Search for the cell housing the specified text and yield its [x, y] center coordinate. 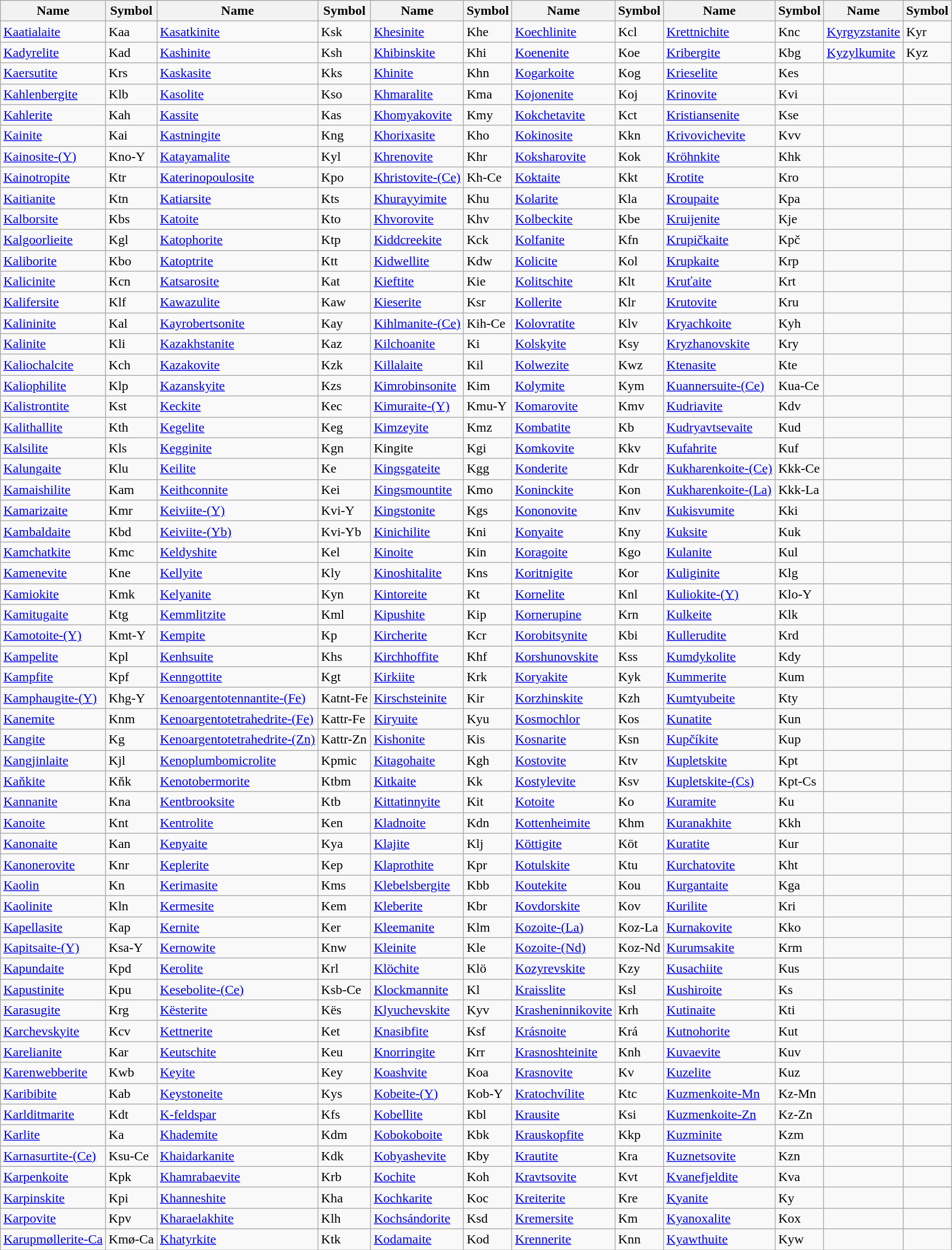
Koe [639, 53]
Kukharenkoite-(Ce) [719, 469]
Kur [799, 844]
Kudriavite [719, 406]
Kct [639, 115]
Ky [799, 1197]
Kleberite [417, 906]
Kozoite-(Nd) [564, 948]
Koksharovite [564, 156]
Kzk [344, 365]
Kuramite [719, 802]
Kapellasite [53, 927]
Khv [487, 219]
Keystoneite [237, 1094]
Kaolinite [53, 906]
Ker [344, 927]
Ku [799, 802]
Kva [799, 1177]
Kar [131, 1052]
Kpf [131, 677]
Krettnichite [719, 32]
Kingite [417, 448]
Khanneshite [237, 1197]
Kupčíkite [719, 740]
Kës [344, 1010]
Keiviite-(Yb) [237, 531]
Kaersutite [53, 73]
Kli [131, 344]
Kullerudite [719, 636]
Kamenevite [53, 573]
Kyrgyzstanite [863, 32]
Khrenovite [417, 156]
Kayrobertsonite [237, 323]
Kitkaite [417, 781]
Karibibite [53, 1094]
Kieftite [417, 282]
Ks [799, 990]
Korshunovskite [564, 656]
Kno-Y [131, 156]
Kzs [344, 386]
Kym [639, 386]
Kab [131, 1094]
Kos [639, 719]
Köttigite [564, 844]
Kla [639, 198]
Kanonerovite [53, 864]
Koj [639, 94]
Karchevskyite [53, 1031]
Kaskasite [237, 73]
Kieserite [417, 303]
Kegelite [237, 427]
Ksr [487, 303]
Kna [131, 802]
Kassite [237, 115]
Kun [799, 719]
Kls [131, 448]
Kogarkoite [564, 73]
Kbk [487, 1135]
Kts [344, 198]
Kaliochalcite [53, 365]
Kenngottite [237, 677]
Krt [799, 282]
Karnasurtite-(Ce) [53, 1156]
Kv [639, 1073]
Kawazulite [237, 303]
Kpi [131, 1197]
Kochkarite [417, 1197]
Koc [487, 1197]
Konyaite [564, 531]
Kpd [131, 969]
Karpinskite [53, 1197]
Kvt [639, 1177]
Koutekite [564, 885]
Kurchatovite [719, 864]
Kre [639, 1197]
Kh-Ce [487, 177]
Khr [487, 156]
Kamchatkite [53, 552]
Kud [799, 427]
Kml [344, 615]
Katerinopoulosite [237, 177]
Knh [639, 1052]
Kuk [799, 531]
Kutnohorite [719, 1031]
Keiviite-(Y) [237, 510]
Kpu [131, 990]
Koashvite [417, 1073]
Kma [487, 94]
Kňk [131, 781]
Kpo [344, 177]
Ktbm [344, 781]
Kreiterite [564, 1197]
Kyn [344, 594]
Kudryavtsevaite [719, 427]
Khristovite-(Ce) [417, 177]
Ksl [639, 990]
Kto [344, 219]
Kep [344, 864]
Kurnakovite [719, 927]
Kaatialaite [53, 32]
Km [639, 1218]
Kg [131, 740]
Kenhsuite [237, 656]
Klh [344, 1218]
Komkovite [564, 448]
Kashinite [237, 53]
Kkn [639, 136]
Klf [131, 303]
Kaz [344, 344]
Kremersite [564, 1218]
Kuz [799, 1073]
Khibinskite [417, 53]
Ksv [639, 781]
Kuzelite [719, 1073]
Kjl [131, 760]
Knl [639, 594]
Ken [344, 823]
Kochsándorite [417, 1218]
Kip [487, 615]
Kad [131, 53]
Kanemite [53, 719]
Katoite [237, 219]
Kir [487, 698]
Karenwebberite [53, 1073]
Kp [344, 636]
Kas [344, 115]
Kolitschite [564, 282]
Krauskopfite [564, 1135]
Kombatite [564, 427]
Kerimasite [237, 885]
Ktg [131, 615]
Krh [639, 1010]
Klo-Y [799, 594]
Knm [131, 719]
Khesinite [417, 32]
Kle [487, 948]
Kdw [487, 261]
Kmr [131, 510]
Knr [131, 864]
Katoptrite [237, 261]
Krb [344, 1177]
Kgh [487, 760]
Khf [487, 656]
Kolymite [564, 386]
Kesebolite-(Ce) [237, 990]
Kanonaite [53, 844]
Kettnerite [237, 1031]
Kutinaite [719, 1010]
Kpv [131, 1218]
Klm [487, 927]
Kirkiite [417, 677]
Kolfanite [564, 240]
Kkh [799, 823]
Kaňkite [53, 781]
Keu [344, 1052]
Krotite [719, 177]
Kelyanite [237, 594]
Krupičkaite [719, 240]
Kyawthuite [719, 1239]
Kel [344, 552]
Kolwezite [564, 365]
Khaidarkanite [237, 1156]
Kon [639, 490]
Kbl [487, 1114]
Kamphaugite-(Y) [53, 698]
Kamiokite [53, 594]
Klockmannite [417, 990]
Kuliokite-(Y) [719, 594]
Kyh [799, 323]
Kan [131, 844]
Kenyaite [237, 844]
Ktb [344, 802]
Khk [799, 156]
Kimuraite-(Y) [417, 406]
Khurayyimite [417, 198]
Knn [639, 1239]
Kou [639, 885]
Kittatinnyite [417, 802]
Kzn [799, 1156]
Kbb [487, 885]
Krk [487, 677]
Ksd [487, 1218]
Kladnoite [417, 823]
Kerolite [237, 969]
Kgo [639, 552]
Kyz [927, 53]
Krm [799, 948]
Kryachkoite [719, 323]
Kdm [344, 1135]
Kny [639, 531]
Kcv [131, 1031]
Kra [639, 1156]
Kurilite [719, 906]
Knc [799, 32]
Kotulskite [564, 864]
Köt [639, 844]
Klr [639, 303]
Kam [131, 490]
Kryzhanovskite [719, 344]
Krá [639, 1031]
Kamaishilite [53, 490]
Kazakovite [237, 365]
Khs [344, 656]
Kdv [799, 406]
Kvv [799, 136]
Kyu [487, 719]
Khorixasite [417, 136]
Kattr-Fe [344, 719]
Kro [799, 177]
Kotoite [564, 802]
Ke [344, 469]
Krinovite [719, 94]
Krn [639, 615]
Knw [344, 948]
Khi [487, 53]
Kirchhoffite [417, 656]
Kth [131, 427]
Koechlinite [564, 32]
Kob-Y [487, 1094]
Kodamaite [417, 1239]
Katnt-Fe [344, 698]
Kasatkinite [237, 32]
Knasibfite [417, 1031]
Kidwellite [417, 261]
Kalifersite [53, 303]
Keilite [237, 469]
Kpk [131, 1177]
Kmy [487, 115]
Kuannersuite-(Ce) [719, 386]
Kkk-Ce [799, 469]
Kya [344, 844]
Kuratite [719, 844]
Kry [799, 344]
Kozyrevskite [564, 969]
Kmk [131, 594]
Kobellite [417, 1114]
Khm [639, 823]
Kentrolite [237, 823]
Kristiansenite [719, 115]
Kha [344, 1197]
Kanoite [53, 823]
Karupmøllerite-Ca [53, 1239]
Ktp [344, 240]
Kwb [131, 1073]
Kupletskite-(Cs) [719, 781]
Ktt [344, 261]
Kpa [799, 198]
Kpr [487, 864]
Komarovite [564, 406]
Kvanefjeldite [719, 1177]
Kokchetavite [564, 115]
Kuranakhite [719, 823]
Kti [799, 1010]
Kko [799, 927]
Kinoite [417, 552]
Kod [487, 1239]
Kentbrooksite [237, 802]
Kamitugaite [53, 615]
Kolarite [564, 198]
Kadyrelite [53, 53]
Kie [487, 282]
Klj [487, 844]
Ktc [639, 1094]
Kuzminite [719, 1135]
Kattr-Zn [344, 740]
Kalgoorlieite [53, 240]
Kis [487, 740]
Kipushite [417, 615]
Kmu-Y [487, 406]
Koninckite [564, 490]
Kyr [927, 32]
Koktaite [564, 177]
Kitagohaite [417, 760]
Krieselite [719, 73]
Kng [344, 136]
Kyv [487, 1010]
Kgn [344, 448]
Kho [487, 136]
Krasheninnikovite [564, 1010]
Ktenasite [719, 365]
Kruťaite [719, 282]
Kintoreite [417, 594]
Kly [344, 573]
Kumtyubeite [719, 698]
Kimzeyite [417, 427]
Kenoargentotetrahedrite-(Zn) [237, 740]
Ket [344, 1031]
Kapustinite [53, 990]
Kzm [799, 1135]
Kapundaite [53, 969]
Kornerupine [564, 615]
Kupletskite [719, 760]
Khn [487, 73]
Kampelite [53, 656]
Krl [344, 969]
Kim [487, 386]
Kst [131, 406]
Ksh [344, 53]
Krr [487, 1052]
Koa [487, 1073]
Kalungaite [53, 469]
K-feldspar [237, 1114]
Kegginite [237, 448]
Kzy [639, 969]
Ksu-Ce [131, 1156]
Kby [487, 1156]
Kes [799, 73]
Kosmochlor [564, 719]
Kuzmenkoite-Zn [719, 1114]
Keldyshite [237, 552]
Kratochvílite [564, 1094]
Kazanskyite [237, 386]
Koenenite [564, 53]
Kfs [344, 1114]
Kdt [131, 1114]
Kingsgateite [417, 469]
Key [344, 1073]
Kdn [487, 823]
Kul [799, 552]
Ktv [639, 760]
Kimrobinsonite [417, 386]
Kalithallite [53, 427]
Ksy [639, 344]
Kyk [639, 677]
Kannanite [53, 802]
Ksa-Y [131, 948]
Ki [487, 344]
Kruijenite [719, 219]
Kainite [53, 136]
Ktr [131, 177]
Kup [799, 740]
Kolicite [564, 261]
Karelianite [53, 1052]
Kok [639, 156]
Keithconnite [237, 490]
Kbr [487, 906]
Kiryuite [417, 719]
Kuf [799, 448]
Kokinosite [564, 136]
Kumdykolite [719, 656]
Krp [799, 261]
Kks [344, 73]
Kirschsteinite [417, 698]
Kor [639, 573]
Keutschite [237, 1052]
Kovdorskite [564, 906]
Katiarsite [237, 198]
Kte [799, 365]
Kollerite [564, 303]
Keyite [237, 1073]
Kyzylkumite [863, 53]
Kircherite [417, 636]
Klp [131, 386]
Kinoshitalite [417, 573]
Kalistrontite [53, 406]
Kingstonite [417, 510]
Kdy [799, 656]
Kin [487, 552]
Kostylevite [564, 781]
Khademite [237, 1135]
Kpl [131, 656]
Karlditmarite [53, 1114]
Korzhinskite [564, 698]
Kyl [344, 156]
Kvi-Yb [344, 531]
Krutovite [719, 303]
Kangjinlaite [53, 760]
Krupkaite [719, 261]
Kishonite [417, 740]
Kolskyite [564, 344]
Kobeite-(Y) [417, 1094]
Kch [131, 365]
Kdr [639, 469]
Konderite [564, 469]
Kolovratite [564, 323]
Kravtsovite [564, 1177]
Klv [639, 323]
Kojonenite [564, 94]
Kernowite [237, 948]
Kkt [639, 177]
Kenotobermorite [237, 781]
Ktk [344, 1239]
Kcn [131, 282]
Kbs [131, 219]
Kësterite [237, 1010]
Kempite [237, 636]
Kochite [417, 1177]
Klö [487, 969]
Kfn [639, 240]
Kushiroite [719, 990]
Kahlenbergite [53, 94]
Kyanite [719, 1197]
Kosnarite [564, 740]
Kurgantaite [719, 885]
Kalicinite [53, 282]
Kso [344, 94]
Knt [131, 823]
Krivovichevite [719, 136]
Klk [799, 615]
Klu [131, 469]
Kainosite-(Y) [53, 156]
Ka [131, 1135]
Kahlerite [53, 115]
Kenoargentotennantite-(Fe) [237, 698]
Krasnovite [564, 1073]
Khe [487, 32]
Kog [639, 73]
Kht [799, 864]
Krd [799, 636]
Khamrabaevite [237, 1177]
Kit [487, 802]
Kastningite [237, 136]
Kampfite [53, 677]
Knv [639, 510]
Ksn [639, 740]
Kk [487, 781]
Karasugite [53, 1010]
Kol [639, 261]
Kainotropite [53, 177]
Khomyakovite [417, 115]
Kl [487, 990]
Kingsmountite [417, 490]
Kuznetsovite [719, 1156]
Kgt [344, 677]
Kni [487, 531]
Klajite [417, 844]
Kne [131, 573]
Kukharenkoite-(La) [719, 490]
Karpenkoite [53, 1177]
Kus [799, 969]
Kornelite [564, 594]
Kihlmanite-(Ce) [417, 323]
Khmaralite [417, 94]
Ksb-Ce [344, 990]
Kih-Ce [487, 323]
Kss [639, 656]
Kcl [639, 32]
Kgl [131, 240]
Kvi [799, 94]
Kpt [799, 760]
Kem [344, 906]
Kolbeckite [564, 219]
Kut [799, 1031]
Kys [344, 1094]
Kje [799, 219]
Korobitsynite [564, 636]
Krásnoite [564, 1031]
Kgi [487, 448]
Kty [799, 698]
Ko [639, 802]
Kufahrite [719, 448]
Kgs [487, 510]
Kec [344, 406]
Ksf [487, 1031]
Kiddcreekite [417, 240]
Kuvaevite [719, 1052]
Kil [487, 365]
Khinite [417, 73]
Klyuchevskite [417, 1010]
Kck [487, 240]
Kaolin [53, 885]
Kga [799, 885]
Kroupaite [719, 198]
Kat [344, 282]
Kharaelakhite [237, 1218]
Kse [799, 115]
Kcr [487, 636]
Ktn [131, 198]
Killalaite [417, 365]
Kz-Zn [799, 1114]
Kummerite [719, 677]
Kemmlitzite [237, 615]
Kgg [487, 469]
Kuzmenkoite-Mn [719, 1094]
Kei [344, 490]
Kuliginite [719, 573]
Kbg [799, 53]
Keckite [237, 406]
Kamarizaite [53, 510]
Kostovite [564, 760]
Kri [799, 906]
Kleemanite [417, 927]
Kuv [799, 1052]
Kozoite-(La) [564, 927]
Kottenheimite [564, 823]
Kalborsite [53, 219]
Kasolite [237, 94]
Koz-Nd [639, 948]
Kaw [344, 303]
Kinichilite [417, 531]
Kbo [131, 261]
Kurumsakite [719, 948]
Kermesite [237, 906]
Klaprothite [417, 864]
Kenoplumbomicrolite [237, 760]
Keg [344, 427]
Keplerite [237, 864]
Kaliborite [53, 261]
Kaitianite [53, 198]
Kmc [131, 552]
Kua-Ce [799, 386]
Kambaldaite [53, 531]
Karpovite [53, 1218]
Kraisslite [564, 990]
Kdk [344, 1156]
Kapitsaite-(Y) [53, 948]
Klg [799, 573]
Koragoite [564, 552]
Kaa [131, 32]
Kbd [131, 531]
Kmz [487, 427]
Khatyrkite [237, 1239]
Kusachiite [719, 969]
Ktu [639, 864]
Kns [487, 573]
Krennerite [564, 1239]
Khu [487, 198]
Katayamalite [237, 156]
Kms [344, 885]
Kai [131, 136]
Kay [344, 323]
Kernite [237, 927]
Kalininite [53, 323]
Kunatite [719, 719]
Koritnigite [564, 573]
Kononovite [564, 510]
Kleinite [417, 948]
Kkp [639, 1135]
Krs [131, 73]
Ksi [639, 1114]
Kt [487, 594]
Kazakhstanite [237, 344]
Kukisvumite [719, 510]
Kov [639, 906]
Kulkeite [719, 615]
Kzh [639, 698]
Kox [799, 1218]
Kangite [53, 740]
Kalinite [53, 344]
Kalsilite [53, 448]
Kyanoxalite [719, 1218]
Kmv [639, 406]
Krg [131, 1010]
Krautite [564, 1156]
Ksk [344, 32]
Krausite [564, 1114]
Kamotoite-(Y) [53, 636]
Koryakite [564, 677]
Kuksite [719, 531]
Kvi-Y [344, 510]
Kln [131, 906]
Kulanite [719, 552]
Kmo [487, 490]
Kpč [799, 240]
Koh [487, 1177]
Kröhnkite [719, 156]
Kap [131, 927]
Kum [799, 677]
Kmø-Ca [131, 1239]
Kki [799, 510]
Khvorovite [417, 219]
Kah [131, 115]
Kellyite [237, 573]
Kaliophilite [53, 386]
Krasnoshteinite [564, 1052]
Kmt-Y [131, 636]
Kb [639, 427]
Kobyashevite [417, 1156]
Knorringite [417, 1052]
Kbi [639, 636]
Kobokoboite [417, 1135]
Klöchite [417, 969]
Kribergite [719, 53]
Kal [131, 323]
Kz-Mn [799, 1094]
Kru [799, 303]
Kbe [639, 219]
Klb [131, 94]
Klebelsbergite [417, 885]
Koz-La [639, 927]
Kwz [639, 365]
Kkv [639, 448]
Kkk-La [799, 490]
Katophorite [237, 240]
Kyw [799, 1239]
Klt [639, 282]
Kilchoanite [417, 344]
Katsarosite [237, 282]
Kpt-Cs [799, 781]
Khg-Y [131, 698]
Kn [131, 885]
Kpmic [344, 760]
Karlite [53, 1135]
Kenoargentotetrahedrite-(Fe) [237, 719]
